Capture the cell that displays the provided text and extract its [x, y] central coordinate. 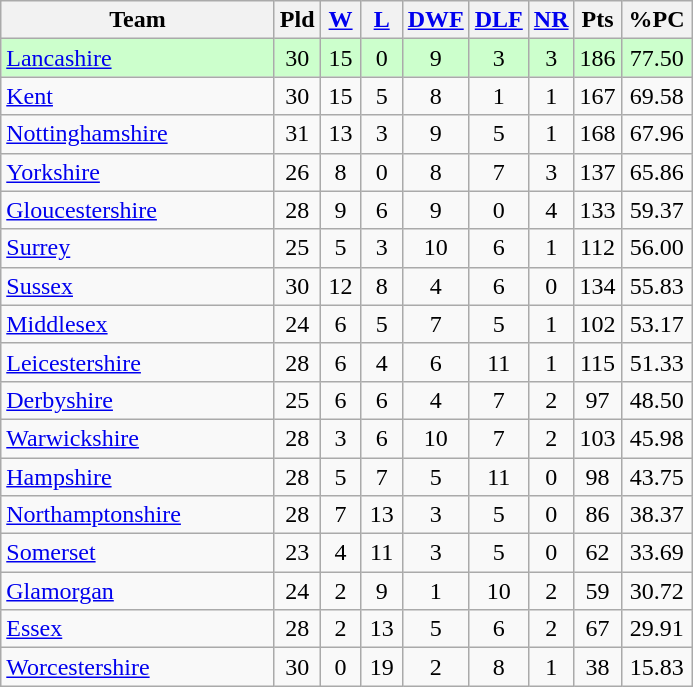
53.17 [656, 324]
DWF [436, 20]
112 [598, 248]
77.50 [656, 58]
Middlesex [138, 324]
Worcestershire [138, 667]
51.33 [656, 362]
Gloucestershire [138, 210]
186 [598, 58]
Kent [138, 96]
12 [340, 286]
67 [598, 629]
31 [297, 134]
15.83 [656, 667]
Hampshire [138, 477]
26 [297, 172]
NR [551, 20]
67.96 [656, 134]
23 [297, 553]
Essex [138, 629]
97 [598, 400]
DLF [498, 20]
56.00 [656, 248]
133 [598, 210]
86 [598, 515]
Lancashire [138, 58]
59.37 [656, 210]
43.75 [656, 477]
Leicestershire [138, 362]
69.58 [656, 96]
Somerset [138, 553]
55.83 [656, 286]
Yorkshire [138, 172]
19 [382, 667]
Surrey [138, 248]
102 [598, 324]
Pts [598, 20]
59 [598, 591]
167 [598, 96]
Derbyshire [138, 400]
30.72 [656, 591]
Team [138, 20]
Northamptonshire [138, 515]
Glamorgan [138, 591]
103 [598, 438]
Pld [297, 20]
134 [598, 286]
29.91 [656, 629]
38.37 [656, 515]
W [340, 20]
62 [598, 553]
115 [598, 362]
Warwickshire [138, 438]
98 [598, 477]
137 [598, 172]
%PC [656, 20]
L [382, 20]
65.86 [656, 172]
Nottinghamshire [138, 134]
45.98 [656, 438]
38 [598, 667]
Sussex [138, 286]
33.69 [656, 553]
168 [598, 134]
48.50 [656, 400]
